From the cell containing the given text, extract its center point as (X, Y) coordinate. 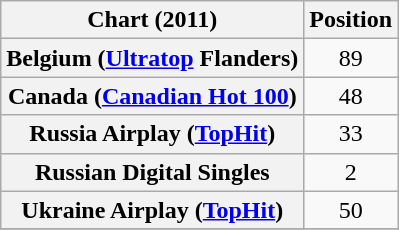
Canada (Canadian Hot 100) (152, 96)
Belgium (Ultratop Flanders) (152, 58)
Chart (2011) (152, 20)
Position (351, 20)
33 (351, 134)
48 (351, 96)
Russian Digital Singles (152, 172)
2 (351, 172)
89 (351, 58)
Ukraine Airplay (TopHit) (152, 210)
50 (351, 210)
Russia Airplay (TopHit) (152, 134)
